Locate the cell with the specified text and output its (X, Y) center coordinate. 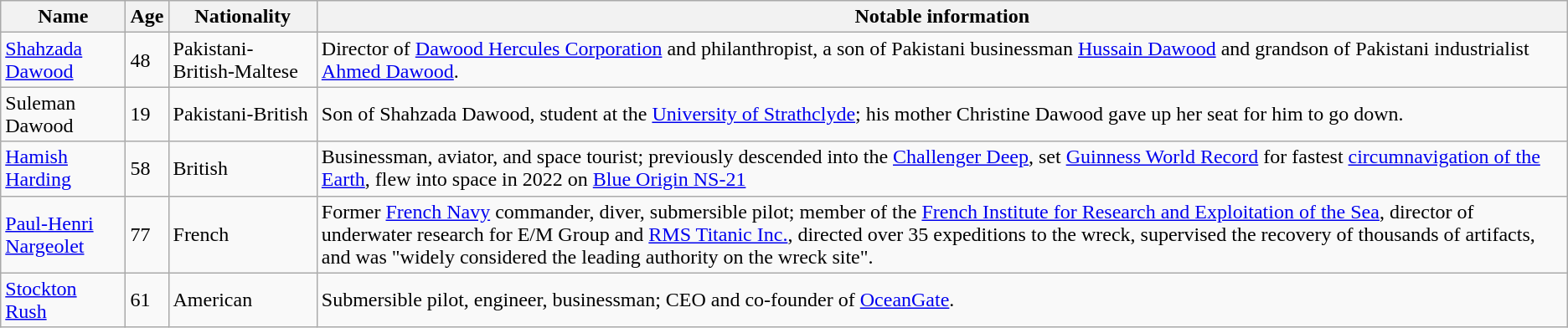
Age (147, 17)
Stockton Rush (64, 300)
Suleman Dawood (64, 114)
48 (147, 60)
Submersible pilot, engineer, businessman; CEO and co-founder of OceanGate. (941, 300)
American (243, 300)
77 (147, 234)
Son of Shahzada Dawood, student at the University of Strathclyde; his mother Christine Dawood gave up her seat for him to go down. (941, 114)
Notable information (941, 17)
Name (64, 17)
Pakistani-British-Maltese (243, 60)
Nationality (243, 17)
British (243, 169)
Hamish Harding (64, 169)
Pakistani-British (243, 114)
Shahzada Dawood (64, 60)
61 (147, 300)
58 (147, 169)
French (243, 234)
19 (147, 114)
Paul-Henri Nargeolet (64, 234)
